Scan for the cell matching the given text and deliver its [X, Y] coordinate at center. 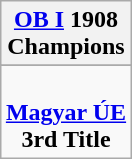
OB I 1908Champions [66, 34]
Magyar ÚE3rd Title [66, 112]
